Output the [x, y] coordinate of the center of the cell containing the given text.  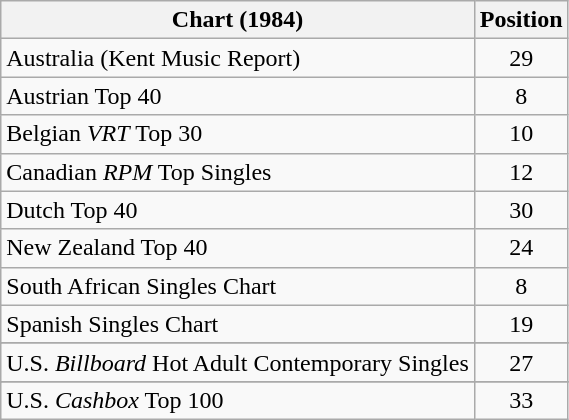
South African Singles Chart [238, 286]
Canadian RPM Top Singles [238, 172]
24 [521, 248]
Spanish Singles Chart [238, 324]
19 [521, 324]
New Zealand Top 40 [238, 248]
Austrian Top 40 [238, 96]
U.S. Cashbox Top 100 [238, 400]
30 [521, 210]
Belgian VRT Top 30 [238, 134]
33 [521, 400]
10 [521, 134]
12 [521, 172]
U.S. Billboard Hot Adult Contemporary Singles [238, 362]
Chart (1984) [238, 20]
Position [521, 20]
Dutch Top 40 [238, 210]
Australia (Kent Music Report) [238, 58]
27 [521, 362]
29 [521, 58]
